Identify which cell holds the provided text, then report its (X, Y) central coordinate. 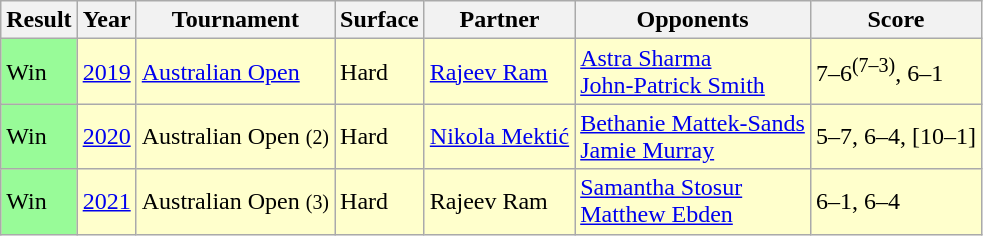
Samantha Stosur Matthew Ebden (693, 202)
Australian Open (235, 72)
Bethanie Mattek-Sands Jamie Murray (693, 136)
Australian Open (3) (235, 202)
Astra Sharma John-Patrick Smith (693, 72)
7–6(7–3), 6–1 (896, 72)
6–1, 6–4 (896, 202)
5–7, 6–4, [10–1] (896, 136)
Score (896, 20)
Tournament (235, 20)
Result (39, 20)
Surface (380, 20)
2019 (106, 72)
2020 (106, 136)
Year (106, 20)
2021 (106, 202)
Australian Open (2) (235, 136)
Partner (499, 20)
Nikola Mektić (499, 136)
Opponents (693, 20)
